Determine the (X, Y) coordinate at the center of the cell enclosing the given text.  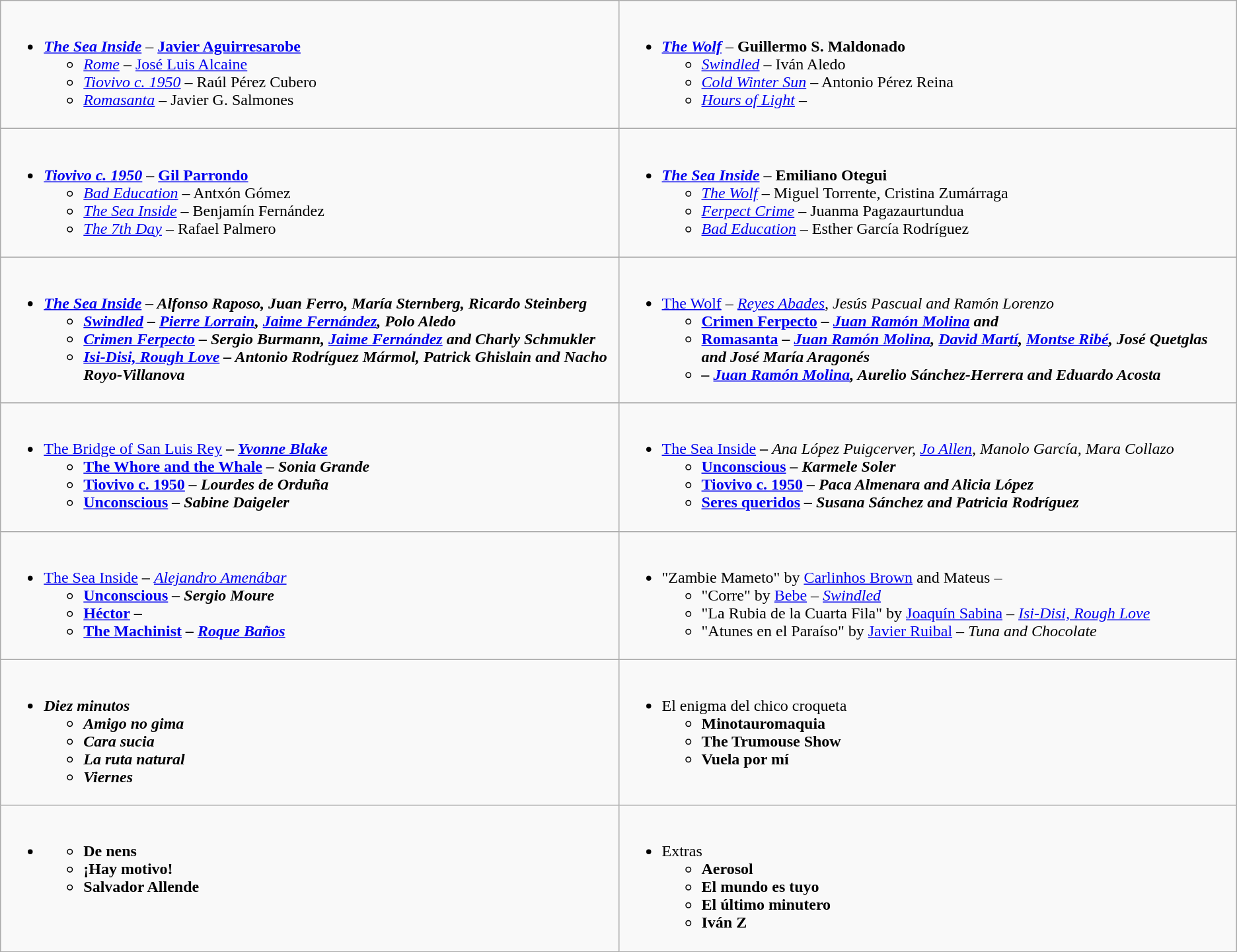
The Sea Inside – Alejandro AmenábarUnconscious – Sergio MoureHéctor – The Machinist – Roque Baños (309, 595)
Tiovivo c. 1950 – Gil ParrondoBad Education – Antxón GómezThe Sea Inside – Benjamín FernándezThe 7th Day – Rafael Palmero (309, 193)
ExtrasAerosolEl mundo es tuyoEl último minuteroIván Z (928, 879)
De nens¡Hay motivo!Salvador Allende (309, 879)
The Bridge of San Luis Rey – Yvonne BlakeThe Whore and the Whale – Sonia GrandeTiovivo c. 1950 – Lourdes de OrduñaUnconscious – Sabine Daigeler (309, 467)
The Sea Inside – Javier AguirresarobeRome – José Luis AlcaineTiovivo c. 1950 – Raúl Pérez CuberoRomasanta – Javier G. Salmones (309, 65)
El enigma del chico croquetaMinotauromaquiaThe Trumouse ShowVuela por mí (928, 732)
The Wolf – Guillermo S. MaldonadoSwindled – Iván AledoCold Winter Sun – Antonio Pérez ReinaHours of Light – (928, 65)
Diez minutosAmigo no gimaCara suciaLa ruta naturalViernes (309, 732)
